Pinpoint the cell where the given text exists, returning its (X, Y) midpoint coordinate. 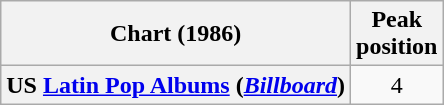
Peakposition (397, 34)
US Latin Pop Albums (Billboard) (176, 85)
Chart (1986) (176, 34)
4 (397, 85)
